Scan for the cell matching the given text and deliver its (x, y) coordinate at center. 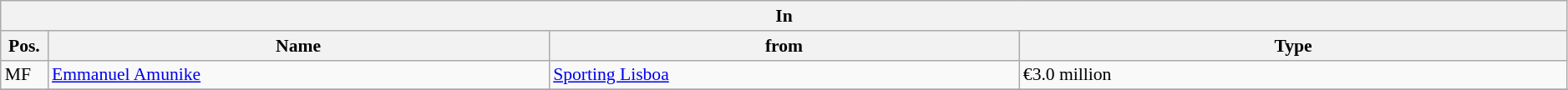
Sporting Lisboa (784, 75)
In (784, 16)
€3.0 million (1293, 75)
MF (24, 75)
Emmanuel Amunike (298, 75)
Pos. (24, 46)
Type (1293, 46)
Name (298, 46)
from (784, 46)
